For the text-containing cell, return its midpoint in [X, Y] coordinate format. 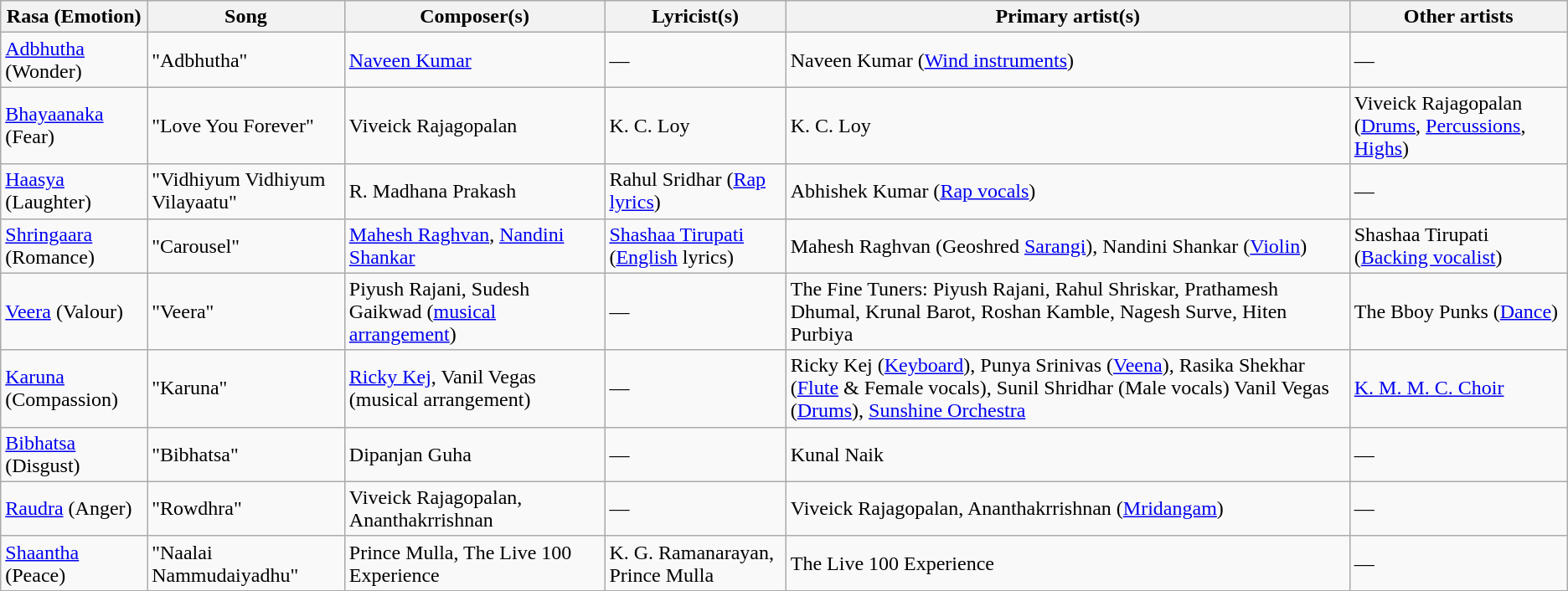
Dipanjan Guha [474, 454]
Veera (Valour) [74, 311]
Primary artist(s) [1067, 17]
Other artists [1458, 17]
Mahesh Raghvan, Nandini Shankar [474, 246]
Kunal Naik [1067, 454]
Mahesh Raghvan (Geoshred Sarangi), Nandini Shankar (Violin) [1067, 246]
Prince Mulla, The Live 100 Experience [474, 563]
Shashaa Tirupati (English lyrics) [695, 246]
Adbhutha (Wonder) [74, 60]
Viveick Rajagopalan, Ananthakrrishnan (Mridangam) [1067, 509]
The Bboy Punks (Dance) [1458, 311]
Bhayaanaka (Fear) [74, 126]
Shringaara (Romance) [74, 246]
Shaantha (Peace) [74, 563]
Raudra (Anger) [74, 509]
Naveen Kumar [474, 60]
Rasa (Emotion) [74, 17]
The Fine Tuners: Piyush Rajani, Rahul Shriskar, Prathamesh Dhumal, Krunal Barot, Roshan Kamble, Nagesh Surve, Hiten Purbiya [1067, 311]
"Adbhutha" [246, 60]
Naveen Kumar (Wind instruments) [1067, 60]
"Rowdhra" [246, 509]
"Naalai Nammudaiyadhu" [246, 563]
Viveick Rajagopalan (Drums, Percussions, Highs) [1458, 126]
Piyush Rajani, Sudesh Gaikwad (musical arrangement) [474, 311]
"Love You Forever" [246, 126]
"Karuna" [246, 388]
Ricky Kej, Vanil Vegas (musical arrangement) [474, 388]
"Carousel" [246, 246]
Viveick Rajagopalan, Ananthakrrishnan [474, 509]
Karuna (Compassion) [74, 388]
"Veera" [246, 311]
Abhishek Kumar (Rap vocals) [1067, 191]
R. Madhana Prakash [474, 191]
Viveick Rajagopalan [474, 126]
Haasya (Laughter) [74, 191]
Shashaa Tirupati (Backing vocalist) [1458, 246]
"Vidhiyum Vidhiyum Vilayaatu" [246, 191]
Lyricist(s) [695, 17]
Rahul Sridhar (Rap lyrics) [695, 191]
Song [246, 17]
The Live 100 Experience [1067, 563]
"Bibhatsa" [246, 454]
Composer(s) [474, 17]
K. M. M. C. Choir [1458, 388]
K. G. Ramanarayan, Prince Mulla [695, 563]
Bibhatsa (Disgust) [74, 454]
